Return the (X, Y) coordinate for the center point of the cell that contains the specified text.  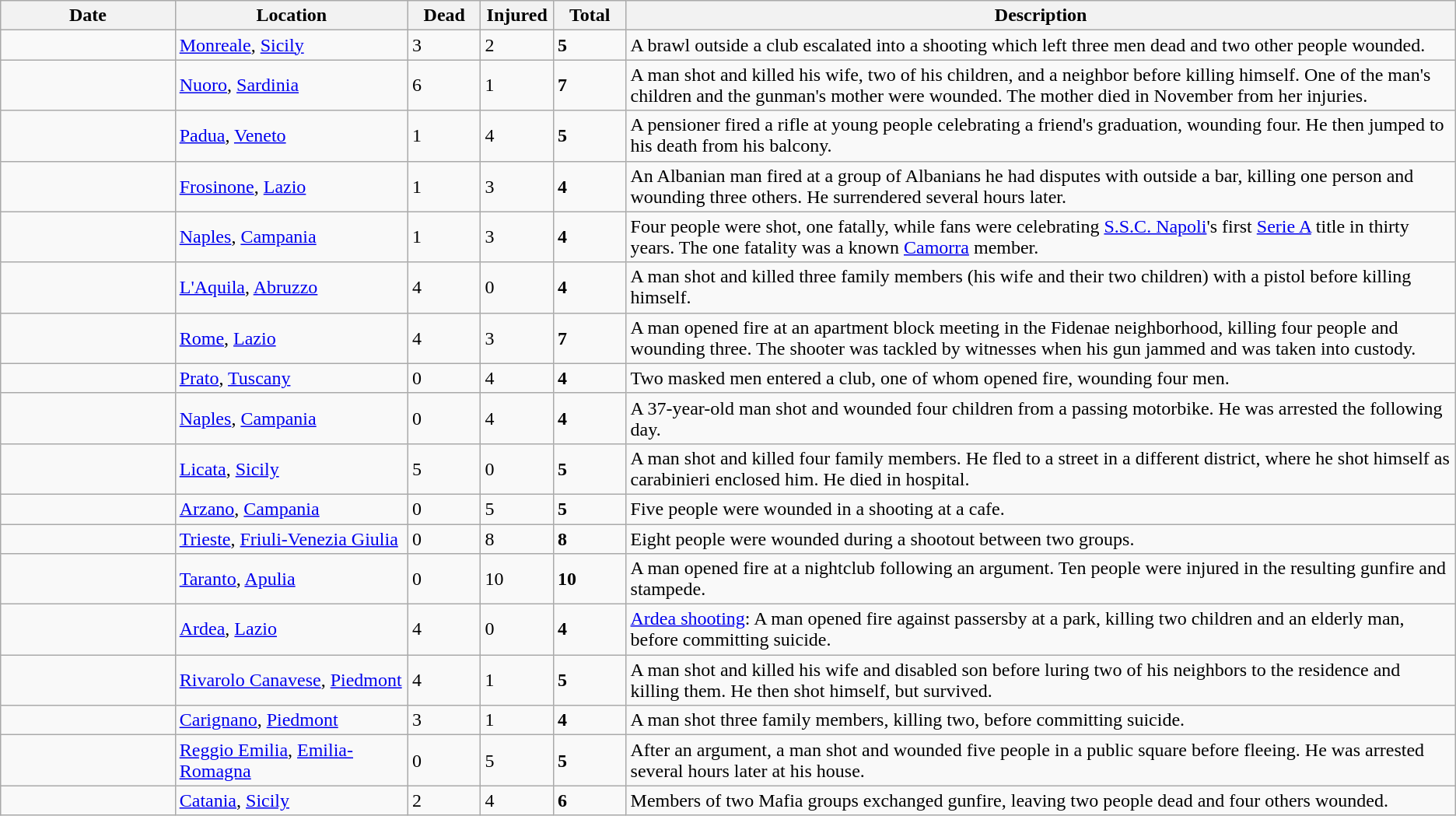
After an argument, a man shot and wounded five people in a public square before fleeing. He was arrested several hours later at his house. (1041, 761)
Dead (444, 16)
A pensioner fired a rifle at young people celebrating a friend's graduation, wounding four. He then jumped to his death from his balcony. (1041, 135)
Total (590, 16)
Description (1041, 16)
A man shot and killed three family members (his wife and their two children) with a pistol before killing himself. (1041, 288)
Padua, Veneto (291, 135)
Nuoro, Sardinia (291, 86)
Taranto, Apulia (291, 579)
Carignano, Piedmont (291, 720)
Trieste, Friuli-Venezia Giulia (291, 539)
Five people were wounded in a shooting at a cafe. (1041, 509)
Monreale, Sicily (291, 45)
A 37-year-old man shot and wounded four children from a passing motorbike. He was arrested the following day. (1041, 419)
Date (88, 16)
A man opened fire at a nightclub following an argument. Ten people were injured in the resulting gunfire and stampede. (1041, 579)
A brawl outside a club escalated into a shooting which left three men dead and two other people wounded. (1041, 45)
A man shot three family members, killing two, before committing suicide. (1041, 720)
Frosinone, Lazio (291, 187)
Ardea, Lazio (291, 630)
Rome, Lazio (291, 338)
Injured (517, 16)
Eight people were wounded during a shootout between two groups. (1041, 539)
Ardea shooting: A man opened fire against passersby at a park, killing two children and an elderly man, before committing suicide. (1041, 630)
Licata, Sicily (291, 468)
L'Aquila, Abruzzo (291, 288)
Two masked men entered a club, one of whom opened fire, wounding four men. (1041, 378)
Prato, Tuscany (291, 378)
Arzano, Campania (291, 509)
Members of two Mafia groups exchanged gunfire, leaving two people dead and four others wounded. (1041, 800)
Reggio Emilia, Emilia-Romagna (291, 761)
Location (291, 16)
Catania, Sicily (291, 800)
Rivarolo Canavese, Piedmont (291, 680)
